Identify which cell holds the provided text, then report its [x, y] central coordinate. 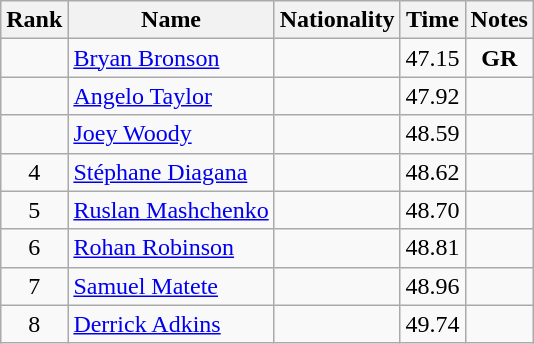
Stéphane Diagana [171, 172]
8 [34, 324]
Rank [34, 20]
Name [171, 20]
Time [432, 20]
Bryan Bronson [171, 58]
47.92 [432, 96]
Angelo Taylor [171, 96]
Joey Woody [171, 134]
4 [34, 172]
47.15 [432, 58]
6 [34, 248]
7 [34, 286]
Nationality [337, 20]
48.62 [432, 172]
5 [34, 210]
Samuel Matete [171, 286]
Notes [499, 20]
Ruslan Mashchenko [171, 210]
Rohan Robinson [171, 248]
48.59 [432, 134]
GR [499, 58]
48.70 [432, 210]
48.81 [432, 248]
Derrick Adkins [171, 324]
48.96 [432, 286]
49.74 [432, 324]
